Pinpoint the cell where the given text exists, returning its (X, Y) midpoint coordinate. 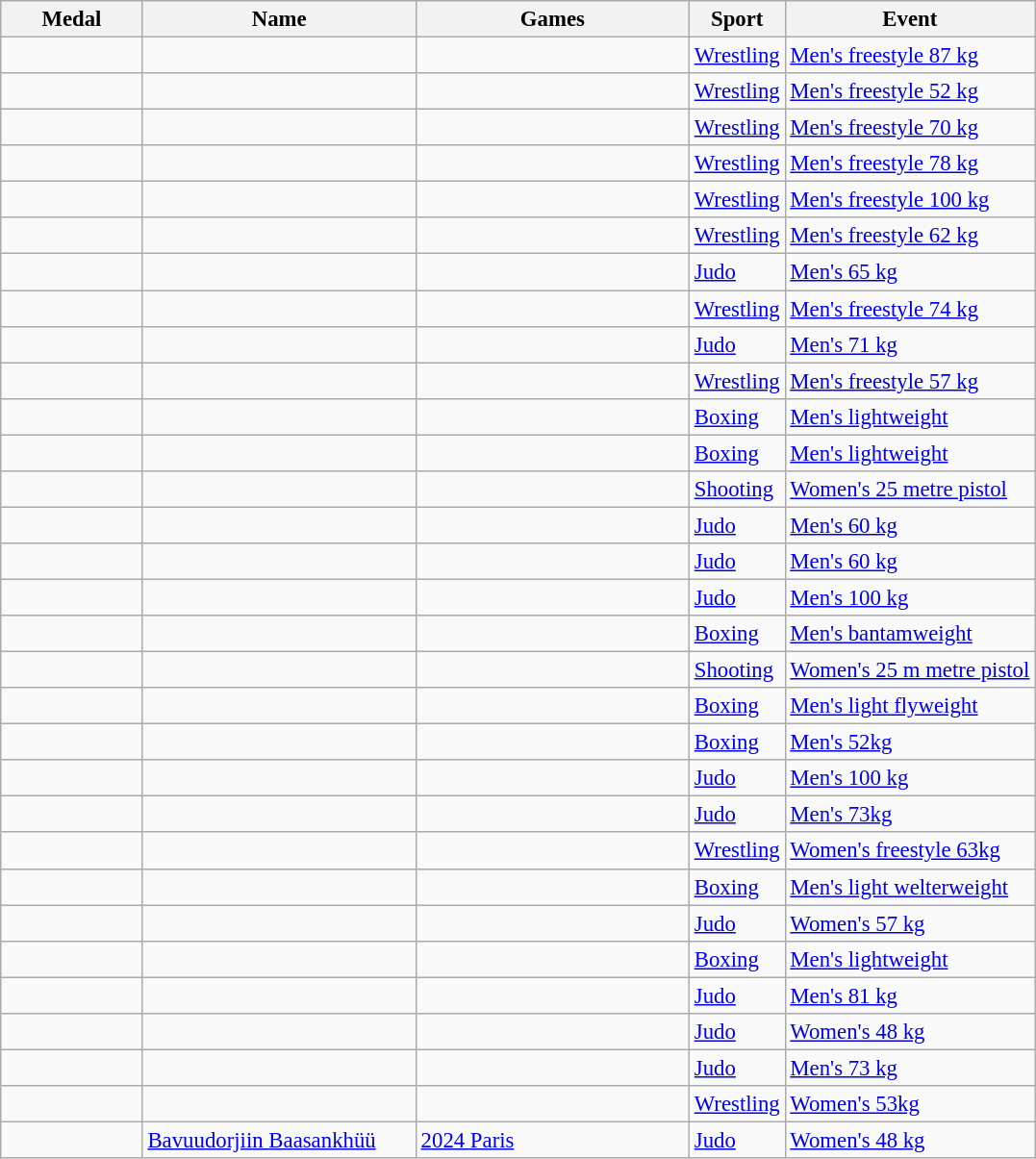
2024 Paris (552, 1140)
Name (279, 19)
Sport (737, 19)
Men's bantamweight (910, 634)
Men's 73kg (910, 815)
Men's light flyweight (910, 706)
Men's 73 kg (910, 1068)
Men's freestyle 62 kg (910, 236)
Men's 81 kg (910, 995)
Men's 65 kg (910, 272)
Women's 53kg (910, 1104)
Men's freestyle 57 kg (910, 381)
Games (552, 19)
Men's freestyle 100 kg (910, 200)
Men's freestyle 87 kg (910, 56)
Men's 52kg (910, 743)
Men's freestyle 52 kg (910, 91)
Men's freestyle 78 kg (910, 164)
Men's light welterweight (910, 887)
Women's 25 metre pistol (910, 490)
Men's freestyle 70 kg (910, 128)
Medal (71, 19)
Men's 71 kg (910, 344)
Event (910, 19)
Women's freestyle 63kg (910, 851)
Women's 57 kg (910, 923)
Bavuudorjiin Baasankhüü (279, 1140)
Women's 25 m metre pistol (910, 670)
Men's freestyle 74 kg (910, 309)
